Pinpoint the cell where the given text exists, returning its [x, y] midpoint coordinate. 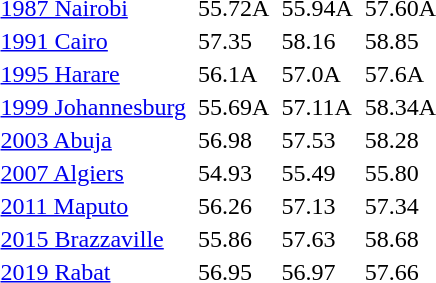
57.35 [234, 41]
56.1A [234, 74]
56.98 [234, 140]
58.16 [317, 41]
55.49 [317, 173]
57.11A [317, 107]
56.26 [234, 206]
54.93 [234, 173]
55.69A [234, 107]
55.86 [234, 239]
57.0A [317, 74]
57.13 [317, 206]
57.53 [317, 140]
57.63 [317, 239]
